Scan for the cell matching the given text and deliver its [X, Y] coordinate at center. 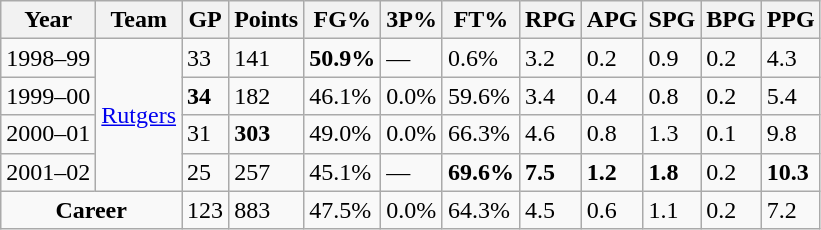
FT% [480, 20]
1.2 [612, 172]
0.6% [480, 58]
141 [266, 58]
Rutgers [139, 115]
APG [612, 20]
Team [139, 20]
0.1 [731, 134]
883 [266, 210]
7.2 [790, 210]
257 [266, 172]
BPG [731, 20]
Year [48, 20]
1.1 [672, 210]
2000–01 [48, 134]
25 [206, 172]
1.8 [672, 172]
3.4 [551, 96]
0.6 [612, 210]
4.5 [551, 210]
1998–99 [48, 58]
66.3% [480, 134]
50.9% [342, 58]
3.2 [551, 58]
64.3% [480, 210]
GP [206, 20]
4.3 [790, 58]
59.6% [480, 96]
FG% [342, 20]
31 [206, 134]
47.5% [342, 210]
2001–02 [48, 172]
3P% [412, 20]
5.4 [790, 96]
1.3 [672, 134]
0.4 [612, 96]
33 [206, 58]
123 [206, 210]
PPG [790, 20]
69.6% [480, 172]
45.1% [342, 172]
182 [266, 96]
0.9 [672, 58]
Career [92, 210]
RPG [551, 20]
4.6 [551, 134]
10.3 [790, 172]
Points [266, 20]
303 [266, 134]
34 [206, 96]
9.8 [790, 134]
49.0% [342, 134]
46.1% [342, 96]
7.5 [551, 172]
SPG [672, 20]
1999–00 [48, 96]
